Find where the given text appears and provide that cell's center as (x, y) coordinate. 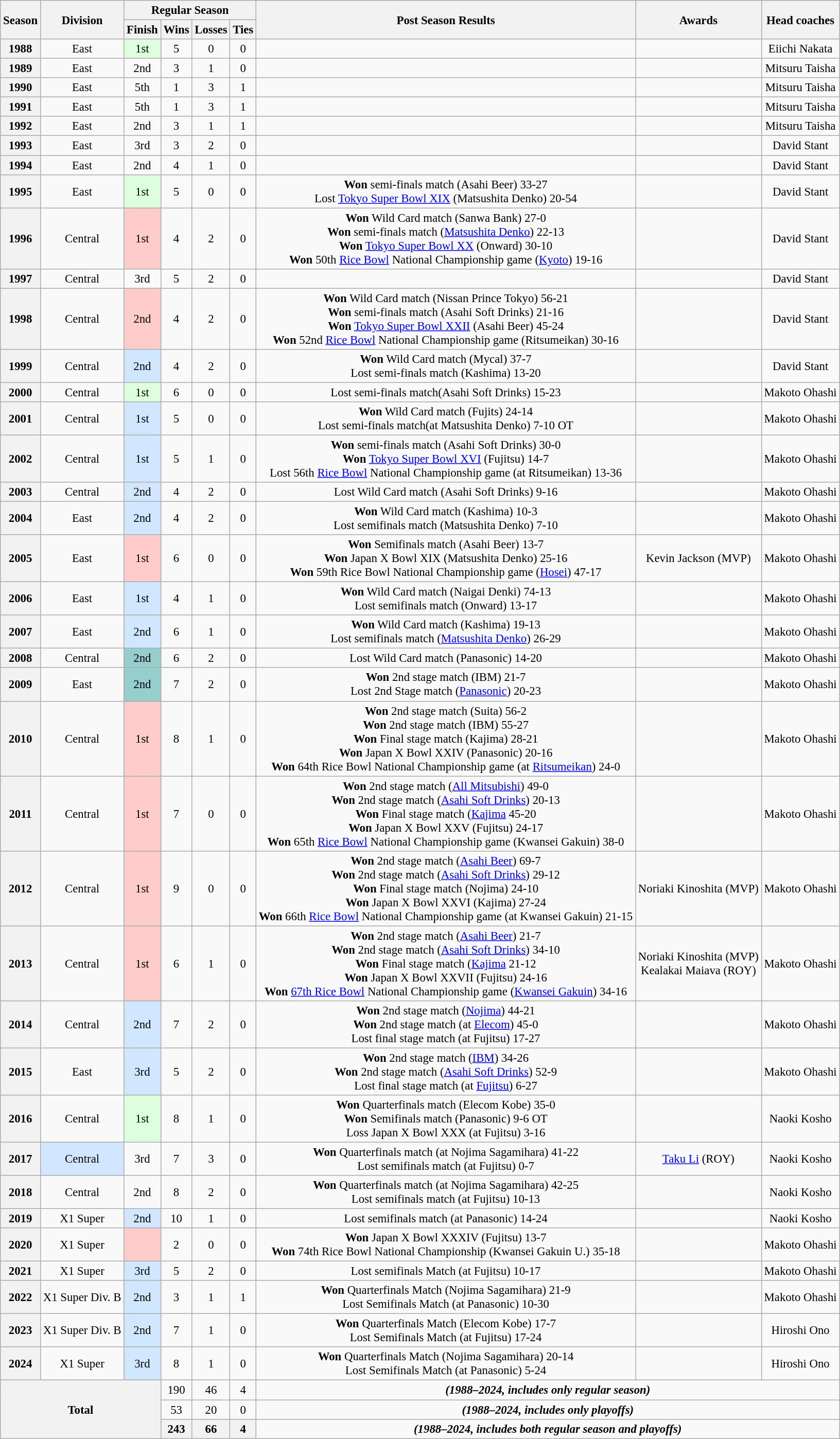
2015 (21, 1072)
Kevin Jackson (MVP) (699, 558)
2023 (21, 1331)
190 (176, 1390)
2016 (21, 1119)
Won Quarterfinals Match (Nojima Sagamihara) 20-14Lost Semifinals Match (at Panasonic) 5-24 (446, 1364)
1996 (21, 239)
1993 (21, 146)
Won Japan X Bowl XXXIV (Fujitsu) 13-7Won 74th Rice Bowl National Championship (Kwansei Gakuin U.) 35-18 (446, 1244)
Won Wild Card match (Kashima) 19-13Lost semifinals match (Matsushita Denko) 26-29 (446, 632)
Won 2nd stage match (IBM) 34-26Won 2nd stage match (Asahi Soft Drinks) 52-9Lost final stage match (at Fujitsu) 6-27 (446, 1072)
Regular Season (190, 10)
Won Wild Card match (Naigai Denki) 74-13Lost semifinals match (Onward) 13-17 (446, 599)
Noriaki Kinoshita (MVP)Kealakai Maiava (ROY) (699, 963)
46 (211, 1390)
2019 (21, 1219)
2021 (21, 1271)
2008 (21, 658)
2012 (21, 888)
Post Season Results (446, 20)
Won Semifinals match (Asahi Beer) 13-7Won Japan X Bowl XIX (Matsushita Denko) 25-16Won 59th Rice Bowl National Championship game (Hosei) 47-17 (446, 558)
Won Wild Card match (Mycal) 37-7Lost semi-finals match (Kashima) 13-20 (446, 366)
2007 (21, 632)
Noriaki Kinoshita (MVP) (699, 888)
20 (211, 1410)
2001 (21, 419)
2006 (21, 599)
1994 (21, 165)
(1988–2024, includes only playoffs) (548, 1410)
(1988–2024, includes both regular season and playoffs) (548, 1429)
2014 (21, 1025)
Finish (142, 30)
Lost semifinals Match (at Fujitsu) 10-17 (446, 1271)
2009 (21, 685)
Head coaches (800, 20)
Ties (243, 30)
1999 (21, 366)
2003 (21, 492)
(1988–2024, includes only regular season) (548, 1390)
Won Quarterfinals Match (Nojima Sagamihara) 21-9Lost Semifinals Match (at Panasonic) 10-30 (446, 1297)
Total (80, 1409)
Lost semifinals match (at Panasonic) 14-24 (446, 1219)
2013 (21, 963)
2010 (21, 739)
2000 (21, 392)
Lost semi-finals match(Asahi Soft Drinks) 15-23 (446, 392)
Won 2nd stage match (IBM) 21-7Lost 2nd Stage match (Panasonic) 20-23 (446, 685)
1992 (21, 126)
1991 (21, 107)
1988 (21, 49)
Eiichi Nakata (800, 49)
Won Quarterfinals match (at Nojima Sagamihara) 41-22Lost semifinals match (at Fujitsu) 0-7 (446, 1159)
Awards (699, 20)
2022 (21, 1297)
53 (176, 1410)
1990 (21, 87)
2005 (21, 558)
66 (211, 1429)
Won Quarterfinals match (Elecom Kobe) 35-0Won Semifinals match (Panasonic) 9-6 OTLoss Japan X Bowl XXX (at Fujitsu) 3-16 (446, 1119)
Lost Wild Card match (Panasonic) 14-20 (446, 658)
2020 (21, 1244)
10 (176, 1219)
2002 (21, 459)
Won 2nd stage match (Nojima) 44-21Won 2nd stage match (at Elecom) 45-0Lost final stage match (at Fujitsu) 17-27 (446, 1025)
Won Wild Card match (Fujits) 24-14Lost semi-finals match(at Matsushita Denko) 7-10 OT (446, 419)
2018 (21, 1192)
Taku Li (ROY) (699, 1159)
9 (176, 888)
Wins (176, 30)
Won Quarterfinals Match (Elecom Kobe) 17-7Lost Semifinals Match (at Fujitsu) 17-24 (446, 1331)
2004 (21, 519)
Won Wild Card match (Kashima) 10-3Lost semifinals match (Matsushita Denko) 7-10 (446, 519)
2017 (21, 1159)
Losses (211, 30)
243 (176, 1429)
2024 (21, 1364)
1998 (21, 319)
Lost Wild Card match (Asahi Soft Drinks) 9-16 (446, 492)
Division (82, 20)
Season (21, 20)
1995 (21, 191)
1989 (21, 68)
2011 (21, 814)
1997 (21, 278)
Won semi-finals match (Asahi Beer) 33-27Lost Tokyo Super Bowl XIX (Matsushita Denko) 20-54 (446, 191)
Won Quarterfinals match (at Nojima Sagamihara) 42-25Lost semifinals match (at Fujitsu) 10-13 (446, 1192)
